Output the [X, Y] coordinate of the center of the cell containing the given text.  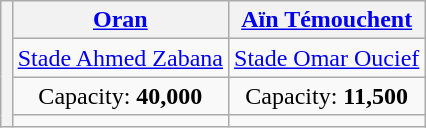
Stade Omar Oucief [327, 58]
Aïn Témouchent [327, 20]
Capacity: 11,500 [327, 96]
Oran [120, 20]
Capacity: 40,000 [120, 96]
Stade Ahmed Zabana [120, 58]
